Identify which cell holds the provided text, then report its [x, y] central coordinate. 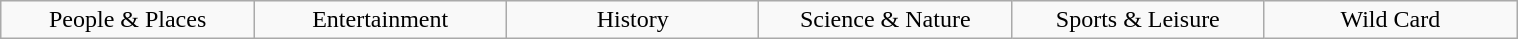
People & Places [128, 20]
Entertainment [380, 20]
Science & Nature [886, 20]
Wild Card [1390, 20]
History [632, 20]
Sports & Leisure [1138, 20]
